For the text-containing cell, return its midpoint in [x, y] coordinate format. 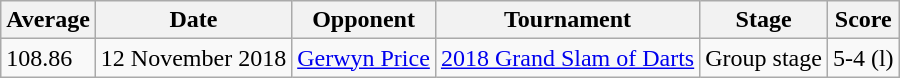
12 November 2018 [193, 58]
Average [48, 20]
Date [193, 20]
108.86 [48, 58]
Gerwyn Price [364, 58]
Stage [764, 20]
Group stage [764, 58]
Opponent [364, 20]
Tournament [567, 20]
5-4 (l) [863, 58]
Score [863, 20]
2018 Grand Slam of Darts [567, 58]
